Extract the (x, y) coordinate from the center of the cell holding the provided text.  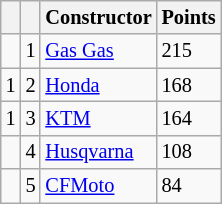
Constructor (98, 17)
KTM (98, 118)
Husqvarna (98, 152)
2 (31, 85)
168 (189, 85)
Points (189, 17)
3 (31, 118)
Honda (98, 85)
CFMoto (98, 186)
84 (189, 186)
215 (189, 51)
4 (31, 152)
5 (31, 186)
108 (189, 152)
164 (189, 118)
Gas Gas (98, 51)
